Determine the [X, Y] coordinate at the center of the cell enclosing the given text.  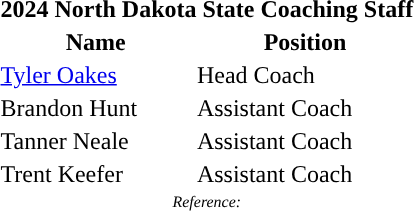
Head Coach [304, 75]
Position [304, 42]
